Identify which cell holds the provided text, then report its [X, Y] central coordinate. 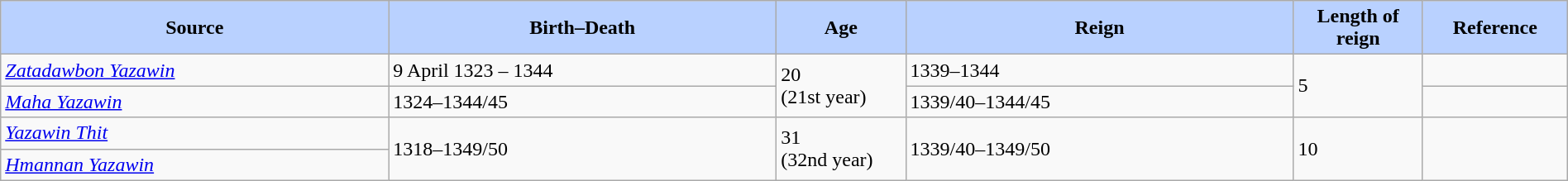
5 [1358, 86]
Reference [1495, 28]
Zatadawbon Yazawin [195, 70]
20 (21st year) [841, 86]
Age [841, 28]
1339–1344 [1100, 70]
9 April 1323 – 1344 [582, 70]
1339/40–1349/50 [1100, 149]
Hmannan Yazawin [195, 164]
Reign [1100, 28]
Birth–Death [582, 28]
31 (32nd year) [841, 149]
Source [195, 28]
1324–1344/45 [582, 102]
1339/40–1344/45 [1100, 102]
10 [1358, 149]
Maha Yazawin [195, 102]
1318–1349/50 [582, 149]
Length of reign [1358, 28]
Yazawin Thit [195, 133]
